Locate the cell with the specified text and output its [X, Y] center coordinate. 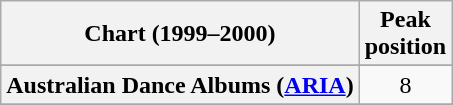
Australian Dance Albums (ARIA) [180, 85]
8 [405, 85]
Peakposition [405, 34]
Chart (1999–2000) [180, 34]
